For the text-containing cell, return its midpoint in (X, Y) coordinate format. 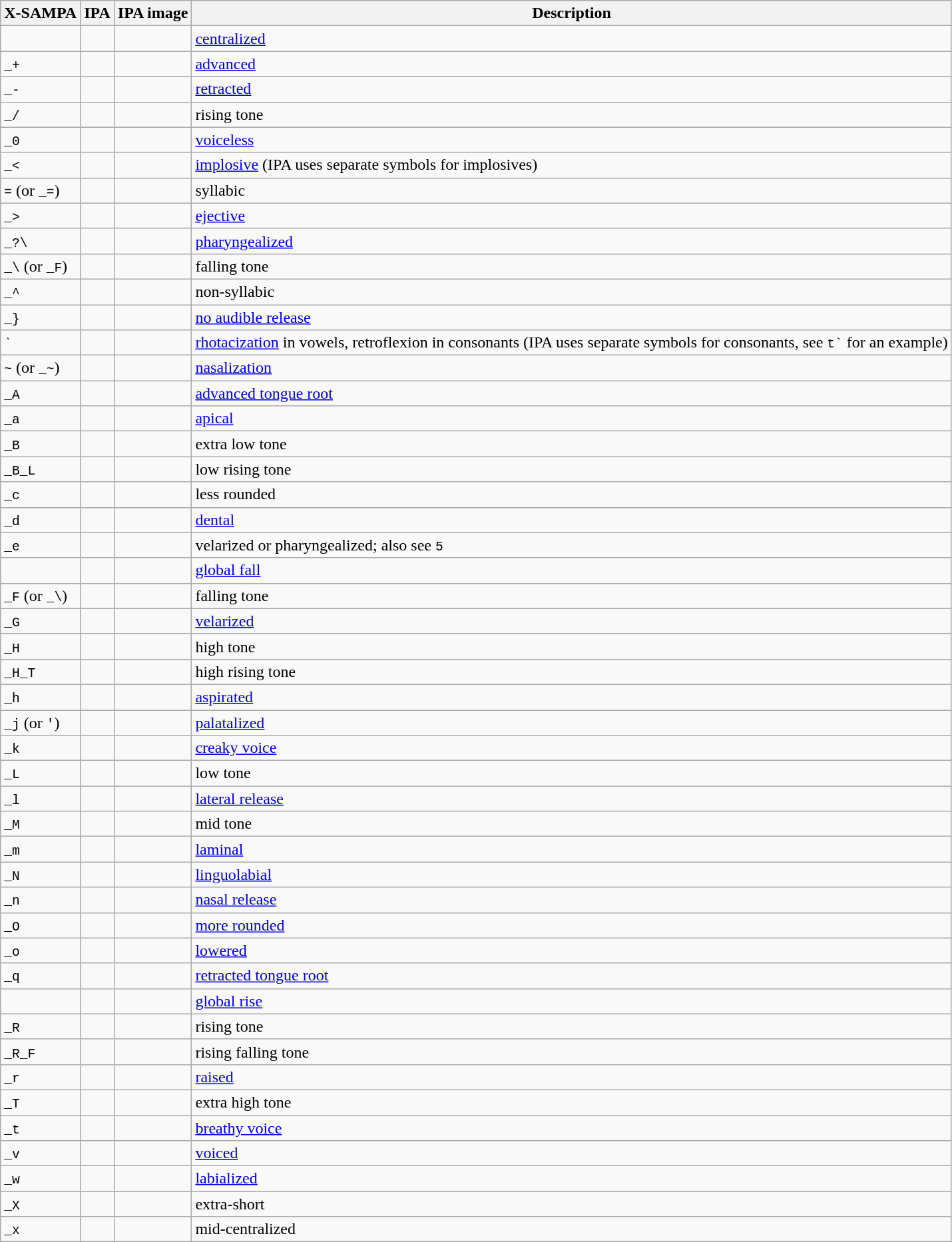
aspirated (571, 697)
raised (571, 1077)
_B (41, 444)
IPA (97, 13)
rising falling tone (571, 1052)
X-SAMPA (41, 13)
_+ (41, 64)
_H_T (41, 672)
_h (41, 697)
_c (41, 495)
implosive (IPA uses separate symbols for implosives) (571, 165)
_/ (41, 114)
more rounded (571, 925)
= (or _=) (41, 190)
retracted tongue root (571, 976)
non-syllabic (571, 292)
_t (41, 1128)
Description (571, 13)
_R (41, 1026)
laminal (571, 849)
_^ (41, 292)
_- (41, 89)
_d (41, 520)
_N (41, 875)
_A (41, 393)
_\ (or _F) (41, 266)
global rise (571, 1001)
centralized (571, 39)
_w (41, 1179)
_X (41, 1204)
` (41, 343)
_> (41, 216)
_q (41, 976)
extra high tone (571, 1102)
less rounded (571, 495)
labialized (571, 1179)
_} (41, 317)
advanced tongue root (571, 393)
_G (41, 621)
ejective (571, 216)
_F (or _\) (41, 596)
lowered (571, 950)
velarized (571, 621)
lateral release (571, 799)
global fall (571, 570)
_r (41, 1077)
_O (41, 925)
_v (41, 1153)
high rising tone (571, 672)
_0 (41, 140)
_T (41, 1102)
retracted (571, 89)
nasal release (571, 900)
extra low tone (571, 444)
palatalized (571, 722)
_a (41, 419)
_L (41, 773)
high tone (571, 646)
no audible release (571, 317)
low rising tone (571, 469)
_x (41, 1229)
nasalization (571, 368)
low tone (571, 773)
_R_F (41, 1052)
syllabic (571, 190)
_l (41, 799)
_k (41, 748)
mid-centralized (571, 1229)
IPA image (153, 13)
mid tone (571, 824)
apical (571, 419)
breathy voice (571, 1128)
_e (41, 545)
creaky voice (571, 748)
_M (41, 824)
~ (or _~) (41, 368)
_n (41, 900)
pharyngealized (571, 241)
rhotacization in vowels, retroflexion in consonants (IPA uses separate symbols for consonants, see t` for an example) (571, 343)
extra-short (571, 1204)
_m (41, 849)
dental (571, 520)
voiced (571, 1153)
_?\ (41, 241)
_H (41, 646)
velarized or pharyngealized; also see 5 (571, 545)
voiceless (571, 140)
_o (41, 950)
_< (41, 165)
linguolabial (571, 875)
_B_L (41, 469)
advanced (571, 64)
_j (or ') (41, 722)
